Pinpoint the cell where the given text exists, returning its [X, Y] midpoint coordinate. 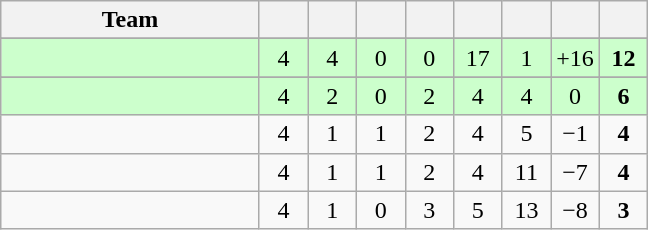
12 [624, 58]
13 [526, 210]
6 [624, 96]
11 [526, 172]
Team [130, 20]
−7 [576, 172]
−8 [576, 210]
−1 [576, 134]
17 [478, 58]
+16 [576, 58]
